Scan for the cell matching the given text and deliver its [X, Y] coordinate at center. 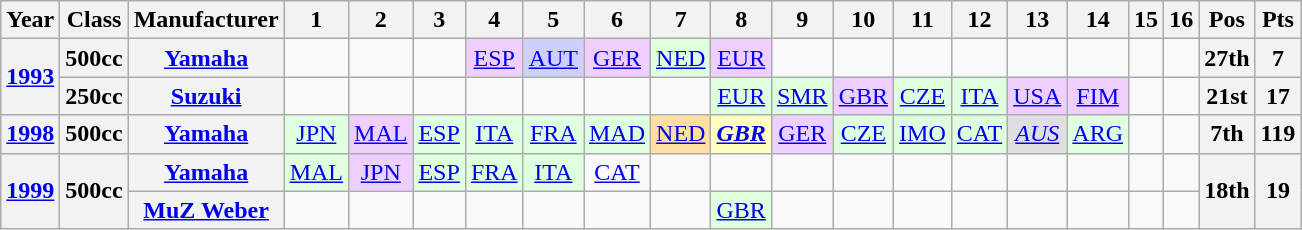
1993 [30, 77]
IMO [923, 134]
AUT [553, 58]
15 [1146, 20]
10 [863, 20]
119 [1278, 134]
Pts [1278, 20]
Year [30, 20]
Suzuki [206, 96]
SMR [802, 96]
5 [553, 20]
FIM [1098, 96]
9 [802, 20]
Pos [1227, 20]
21st [1227, 96]
AUS [1038, 134]
16 [1182, 20]
4 [494, 20]
18th [1227, 191]
27th [1227, 58]
19 [1278, 191]
11 [923, 20]
1998 [30, 134]
250cc [94, 96]
12 [979, 20]
7th [1227, 134]
6 [618, 20]
8 [741, 20]
1999 [30, 191]
Manufacturer [206, 20]
MuZ Weber [206, 210]
3 [439, 20]
MAD [618, 134]
13 [1038, 20]
17 [1278, 96]
2 [381, 20]
1 [316, 20]
ARG [1098, 134]
14 [1098, 20]
USA [1038, 96]
Class [94, 20]
